Identify which cell holds the provided text, then report its (X, Y) central coordinate. 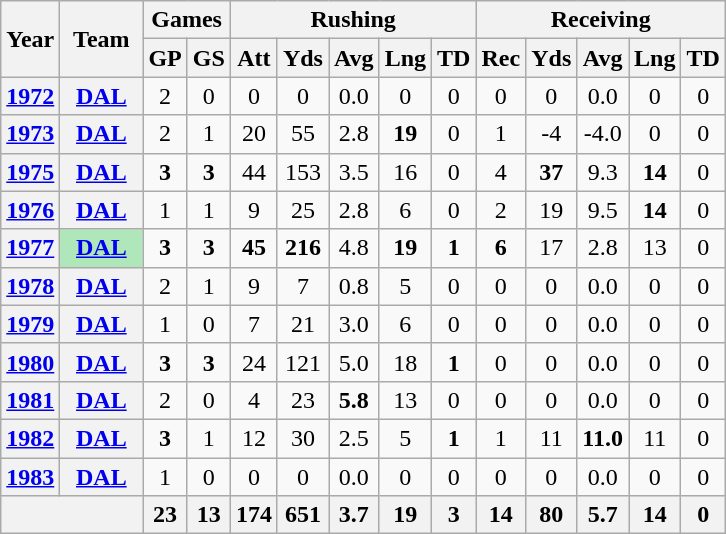
1978 (30, 286)
11.0 (603, 438)
25 (302, 210)
5.8 (354, 400)
Team (102, 39)
44 (254, 172)
651 (302, 515)
9.3 (603, 172)
Year (30, 39)
5.0 (354, 362)
1982 (30, 438)
121 (302, 362)
80 (552, 515)
30 (302, 438)
1983 (30, 477)
45 (254, 248)
12 (254, 438)
24 (254, 362)
-4 (552, 134)
3.5 (354, 172)
GS (208, 58)
3.7 (354, 515)
5.7 (603, 515)
GP (165, 58)
1979 (30, 324)
4.8 (354, 248)
1980 (30, 362)
16 (405, 172)
Att (254, 58)
153 (302, 172)
37 (552, 172)
55 (302, 134)
9.5 (603, 210)
1973 (30, 134)
18 (405, 362)
Receiving (600, 20)
1981 (30, 400)
0.8 (354, 286)
3.0 (354, 324)
174 (254, 515)
1976 (30, 210)
-4.0 (603, 134)
1977 (30, 248)
Rec (501, 58)
Rushing (353, 20)
1975 (30, 172)
2.5 (354, 438)
20 (254, 134)
216 (302, 248)
1972 (30, 96)
21 (302, 324)
Games (186, 20)
17 (552, 248)
